Return the [x, y] coordinate for the center point of the cell that contains the specified text.  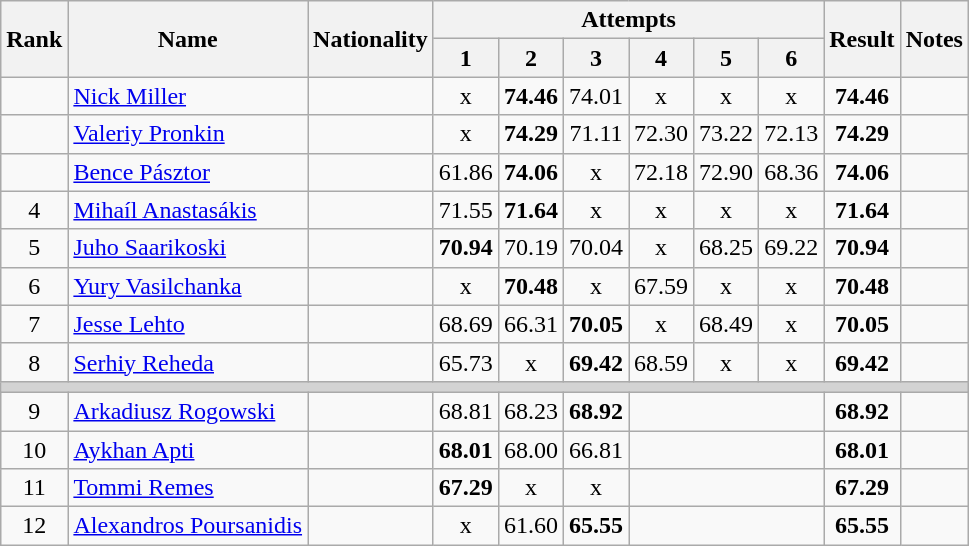
Arkadiusz Rogowski [188, 411]
73.22 [726, 134]
74.01 [596, 96]
72.13 [792, 134]
7 [34, 324]
1 [466, 58]
9 [34, 411]
Attempts [628, 20]
Nationality [371, 39]
11 [34, 488]
8 [34, 362]
68.49 [726, 324]
70.19 [530, 248]
Juho Saarikoski [188, 248]
Result [862, 39]
67.59 [660, 286]
Mihaíl Anastasákis [188, 210]
66.31 [530, 324]
71.11 [596, 134]
71.55 [466, 210]
Notes [934, 39]
3 [596, 58]
Jesse Lehto [188, 324]
68.23 [530, 411]
Rank [34, 39]
Bence Pásztor [188, 172]
Valeriy Pronkin [188, 134]
72.18 [660, 172]
Name [188, 39]
Yury Vasilchanka [188, 286]
2 [530, 58]
68.36 [792, 172]
Tommi Remes [188, 488]
68.25 [726, 248]
70.04 [596, 248]
61.86 [466, 172]
Nick Miller [188, 96]
68.81 [466, 411]
68.69 [466, 324]
72.90 [726, 172]
68.59 [660, 362]
Aykhan Apti [188, 449]
61.60 [530, 526]
66.81 [596, 449]
10 [34, 449]
69.22 [792, 248]
65.73 [466, 362]
12 [34, 526]
72.30 [660, 134]
Alexandros Poursanidis [188, 526]
68.00 [530, 449]
Serhiy Reheda [188, 362]
